Capture the cell that displays the provided text and extract its (x, y) central coordinate. 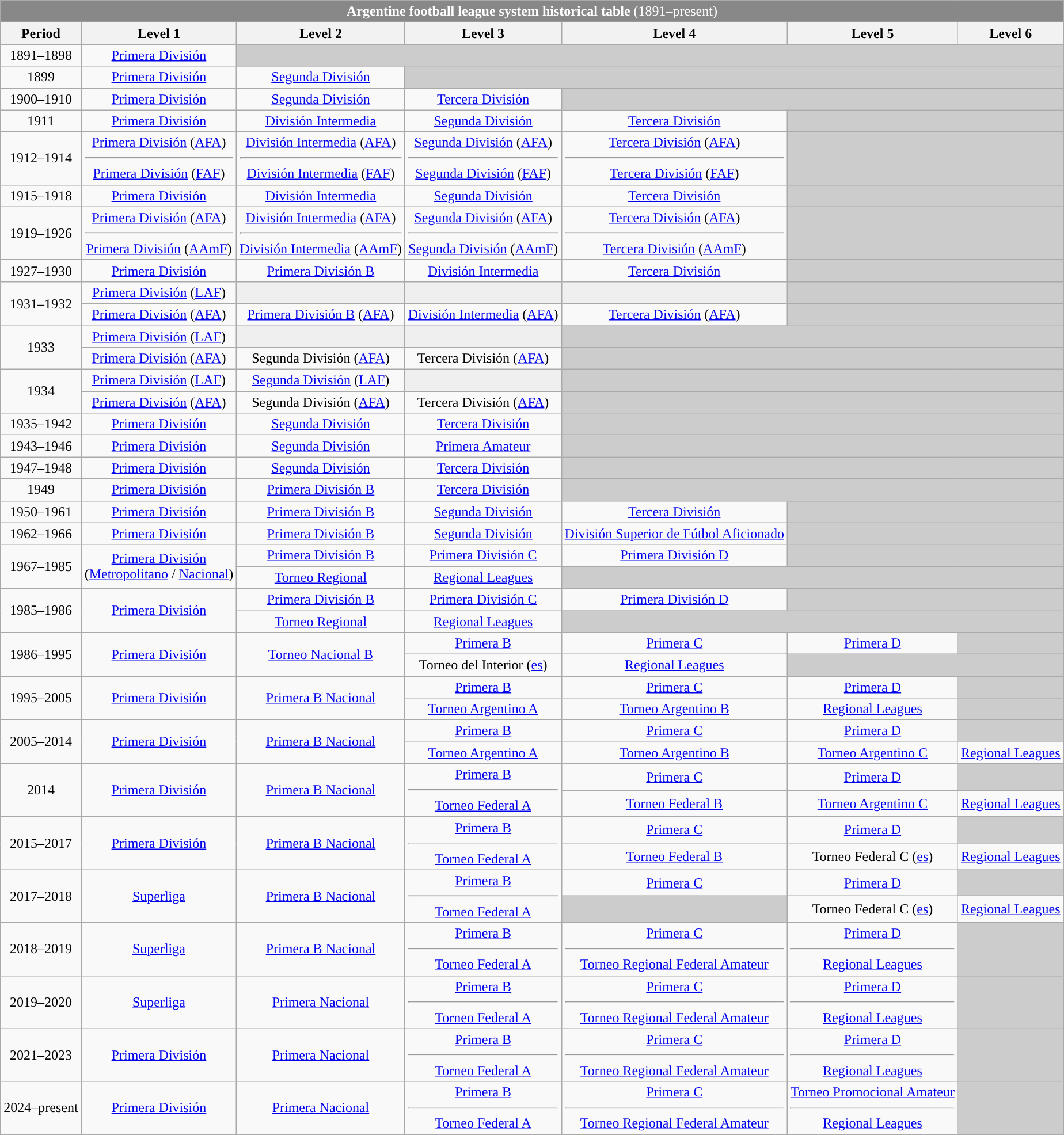
1995–2005 (41, 698)
1949 (41, 490)
Primera División (AFA)Primera División (FAF) (159, 158)
Primera División B (AFA) (321, 314)
2024–present (41, 1108)
1931–1932 (41, 303)
Argentine football league system historical table (1891–present) (532, 12)
2005–2014 (41, 742)
Level 4 (674, 33)
Tercera División (AFA)Tercera División (AAmF) (674, 233)
Primera División (Metropolitano / Nacional) (159, 566)
División Intermedia (AFA)División Intermedia (AAmF) (321, 233)
1899 (41, 77)
Level 3 (483, 33)
1947–1948 (41, 468)
2021–2023 (41, 1055)
2019–2020 (41, 1002)
1967–1985 (41, 566)
1911 (41, 121)
Torneo Nacional B (321, 654)
Tercera División (AFA)Tercera División (FAF) (674, 158)
División Superior de Fútbol Aficionado (674, 534)
Level 5 (872, 33)
1900–1910 (41, 99)
Level 2 (321, 33)
1962–1966 (41, 534)
2018–2019 (41, 949)
1915–1918 (41, 196)
Level 1 (159, 33)
Primera Amateur (483, 446)
División Intermedia (AFA)División Intermedia (FAF) (321, 158)
1950–1961 (41, 512)
1912–1914 (41, 158)
2017–2018 (41, 896)
Period (41, 33)
Torneo Promocional AmateurRegional Leagues (872, 1108)
1986–1995 (41, 654)
1891–1898 (41, 55)
Torneo del Interior (es) (483, 665)
Segunda División (LAF) (321, 380)
1935–1942 (41, 424)
1934 (41, 391)
Primera División (AFA)Primera División (AAmF) (159, 233)
1919–1926 (41, 233)
1985–1986 (41, 610)
Segunda División (AFA)Segunda División (FAF) (483, 158)
Level 6 (1010, 33)
1943–1946 (41, 446)
División Intermedia (AFA) (483, 314)
Segunda División (AFA)Segunda División (AAmF) (483, 233)
2014 (41, 790)
1933 (41, 348)
2015–2017 (41, 843)
1927–1930 (41, 271)
